Find where the given text appears and provide that cell's center as [X, Y] coordinate. 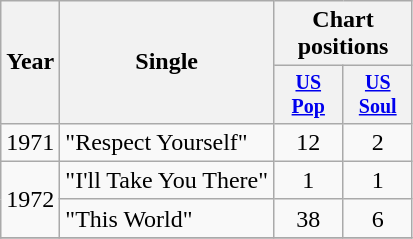
Single [167, 62]
1972 [30, 199]
Chart positions [344, 34]
"I'll Take You There" [167, 180]
1971 [30, 142]
Year [30, 62]
2 [378, 142]
12 [308, 142]
"This World" [167, 218]
USPop [308, 94]
38 [308, 218]
6 [378, 218]
USSoul [378, 94]
"Respect Yourself" [167, 142]
